Extract the [x, y] coordinate from the center of the cell holding the provided text.  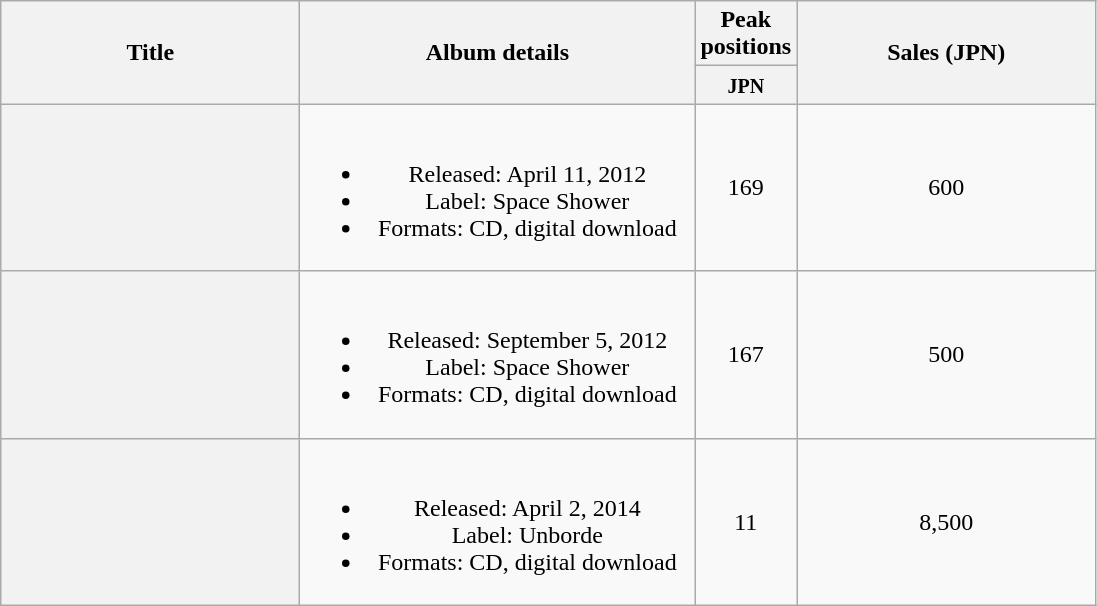
Released: September 5, 2012 Label: Space ShowerFormats: CD, digital download [498, 354]
Title [150, 52]
167 [746, 354]
169 [746, 188]
Album details [498, 52]
Released: April 2, 2014 Label: UnbordeFormats: CD, digital download [498, 522]
8,500 [946, 522]
Peak positions [746, 34]
600 [946, 188]
Sales (JPN) [946, 52]
11 [746, 522]
Released: April 11, 2012 Label: Space ShowerFormats: CD, digital download [498, 188]
500 [946, 354]
JPN [746, 85]
